Detect which cell encompasses the target text, then output its (x, y) center coordinate. 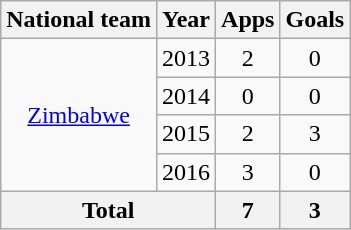
2015 (186, 134)
Apps (248, 20)
2013 (186, 58)
7 (248, 210)
Total (108, 210)
National team (79, 20)
2014 (186, 96)
Zimbabwe (79, 115)
Goals (315, 20)
2016 (186, 172)
Year (186, 20)
